Output the (X, Y) coordinate of the center of the cell containing the given text.  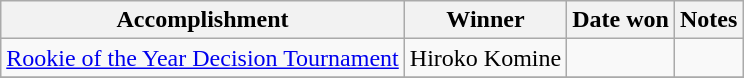
Accomplishment (203, 20)
Notes (708, 20)
Winner (485, 20)
Rookie of the Year Decision Tournament (203, 58)
Date won (621, 20)
Hiroko Komine (485, 58)
